Provide the [X, Y] coordinate of the cell's center where the given text is located.  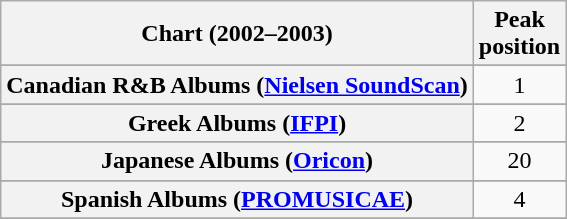
1 [519, 85]
20 [519, 161]
2 [519, 123]
Chart (2002–2003) [238, 34]
Canadian R&B Albums (Nielsen SoundScan) [238, 85]
Japanese Albums (Oricon) [238, 161]
Peakposition [519, 34]
Greek Albums (IFPI) [238, 123]
Spanish Albums (PROMUSICAE) [238, 199]
4 [519, 199]
